Scan for the cell matching the given text and deliver its [X, Y] coordinate at center. 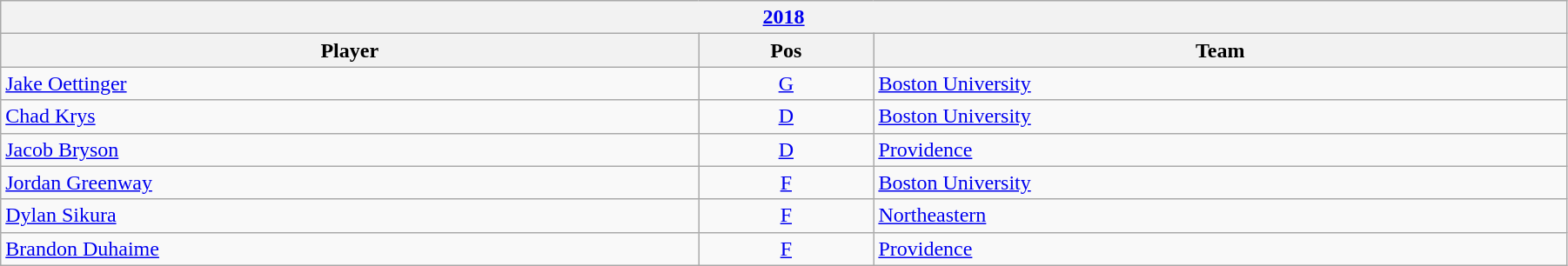
Jake Oettinger [350, 83]
Jacob Bryson [350, 150]
G [787, 83]
2018 [784, 17]
Dylan Sikura [350, 216]
Jordan Greenway [350, 183]
Pos [787, 50]
Chad Krys [350, 116]
Team [1220, 50]
Player [350, 50]
Northeastern [1220, 216]
Brandon Duhaime [350, 249]
